Extract the [x, y] coordinate from the center of the cell holding the provided text.  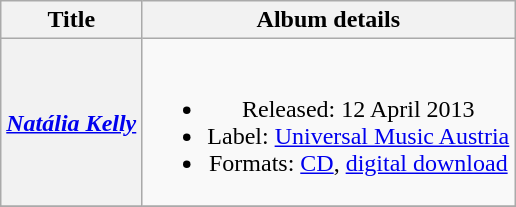
Released: 12 April 2013Label: Universal Music AustriaFormats: CD, digital download [328, 122]
Natália Kelly [72, 122]
Title [72, 20]
Album details [328, 20]
